Output the (x, y) coordinate of the center of the cell containing the given text.  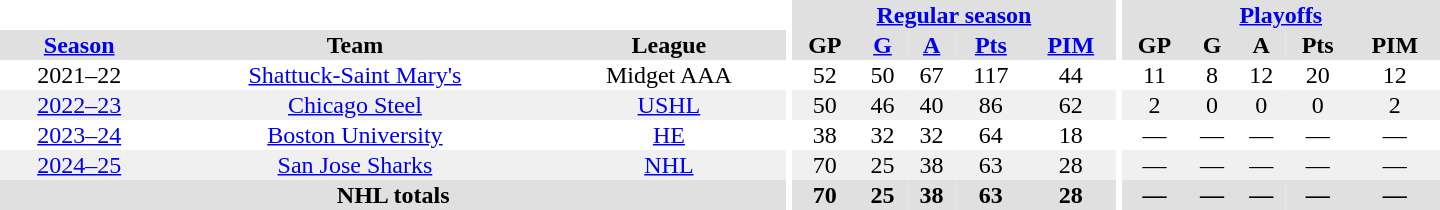
Playoffs (1280, 15)
86 (990, 105)
2021–22 (79, 75)
Shattuck-Saint Mary's (354, 75)
64 (990, 135)
Regular season (954, 15)
67 (932, 75)
62 (1071, 105)
San Jose Sharks (354, 165)
USHL (670, 105)
18 (1071, 135)
HE (670, 135)
2024–25 (79, 165)
44 (1071, 75)
8 (1212, 75)
Team (354, 45)
11 (1154, 75)
Chicago Steel (354, 105)
2022–23 (79, 105)
20 (1318, 75)
46 (882, 105)
Midget AAA (670, 75)
NHL (670, 165)
2023–24 (79, 135)
40 (932, 105)
Boston University (354, 135)
52 (825, 75)
NHL totals (393, 195)
117 (990, 75)
League (670, 45)
Season (79, 45)
